Locate the cell with the specified text and output its (x, y) center coordinate. 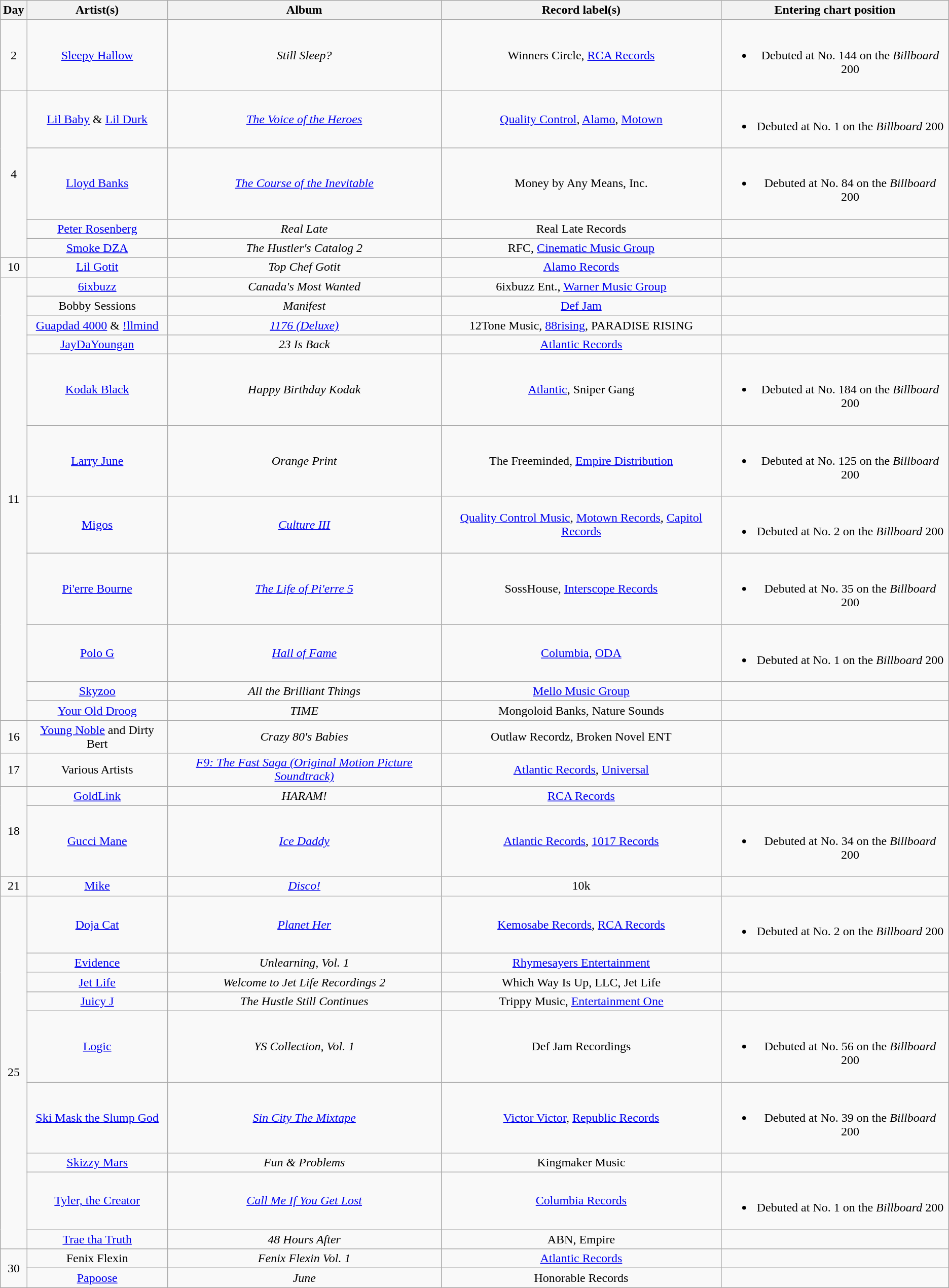
4 (14, 174)
10 (14, 267)
Atlantic Records, Universal (581, 769)
Doja Cat (97, 925)
Quality Control Music, Motown Records, Capitol Records (581, 525)
Mike (97, 886)
Outlaw Recordz, Broken Novel ENT (581, 737)
HARAM! (304, 796)
Sleepy Hallow (97, 55)
Day (14, 10)
Still Sleep? (304, 55)
Pi'erre Bourne (97, 589)
RCA Records (581, 796)
YS Collection, Vol. 1 (304, 1046)
Fenix Flexin Vol. 1 (304, 1259)
The Life of Pi'erre 5 (304, 589)
TIME (304, 711)
10k (581, 886)
Which Way Is Up, LLC, Jet Life (581, 982)
Various Artists (97, 769)
Call Me If You Get Lost (304, 1201)
Debuted at No. 35 on the Billboard 200 (835, 589)
Manifest (304, 306)
Evidence (97, 963)
Fun & Problems (304, 1163)
16 (14, 737)
The Hustle Still Continues (304, 1001)
12Tone Music, 88rising, PARADISE RISING (581, 325)
Quality Control, Alamo, Motown (581, 120)
Lil Baby & Lil Durk (97, 120)
Record label(s) (581, 10)
Trae tha Truth (97, 1239)
Disco! (304, 886)
Migos (97, 525)
Debuted at No. 34 on the Billboard 200 (835, 841)
Debuted at No. 84 on the Billboard 200 (835, 183)
Kodak Black (97, 389)
1176 (Deluxe) (304, 325)
Columbia Records (581, 1201)
Skizzy Mars (97, 1163)
Debuted at No. 184 on the Billboard 200 (835, 389)
RFC, Cinematic Music Group (581, 248)
Hall of Fame (304, 653)
6ixbuzz Ent., Warner Music Group (581, 286)
GoldLink (97, 796)
Trippy Music, Entertainment One (581, 1001)
Larry June (97, 460)
Alamo Records (581, 267)
Real Late Records (581, 229)
Lloyd Banks (97, 183)
21 (14, 886)
11 (14, 499)
30 (14, 1268)
Lil Gotit (97, 267)
Gucci Mane (97, 841)
25 (14, 1073)
Columbia, ODA (581, 653)
ABN, Empire (581, 1239)
Skyzoo (97, 691)
The Course of the Inevitable (304, 183)
Polo G (97, 653)
Debuted at No. 125 on the Billboard 200 (835, 460)
Top Chef Gotit (304, 267)
Tyler, the Creator (97, 1201)
Album (304, 10)
Ski Mask the Slump God (97, 1117)
Papoose (97, 1278)
Orange Print (304, 460)
Happy Birthday Kodak (304, 389)
23 Is Back (304, 344)
Atlantic, Sniper Gang (581, 389)
SossHouse, Interscope Records (581, 589)
Def Jam Recordings (581, 1046)
Unlearning, Vol. 1 (304, 963)
Rhymesayers Entertainment (581, 963)
Artist(s) (97, 10)
JayDaYoungan (97, 344)
Crazy 80's Babies (304, 737)
Young Noble and Dirty Bert (97, 737)
June (304, 1278)
Winners Circle, RCA Records (581, 55)
18 (14, 831)
48 Hours After (304, 1239)
Bobby Sessions (97, 306)
Mongoloid Banks, Nature Sounds (581, 711)
Kingmaker Music (581, 1163)
The Freeminded, Empire Distribution (581, 460)
Real Late (304, 229)
Smoke DZA (97, 248)
Canada's Most Wanted (304, 286)
The Hustler's Catalog 2 (304, 248)
Atlantic Records, 1017 Records (581, 841)
Debuted at No. 56 on the Billboard 200 (835, 1046)
Jet Life (97, 982)
Guapdad 4000 & !llmind (97, 325)
Victor Victor, Republic Records (581, 1117)
Honorable Records (581, 1278)
17 (14, 769)
Planet Her (304, 925)
Your Old Droog (97, 711)
Peter Rosenberg (97, 229)
All the Brilliant Things (304, 691)
6ixbuzz (97, 286)
Mello Music Group (581, 691)
Welcome to Jet Life Recordings 2 (304, 982)
2 (14, 55)
Logic (97, 1046)
Ice Daddy (304, 841)
Fenix Flexin (97, 1259)
Kemosabe Records, RCA Records (581, 925)
The Voice of the Heroes (304, 120)
Culture III (304, 525)
Debuted at No. 39 on the Billboard 200 (835, 1117)
F9: The Fast Saga (Original Motion Picture Soundtrack) (304, 769)
Juicy J (97, 1001)
Entering chart position (835, 10)
Sin City The Mixtape (304, 1117)
Money by Any Means, Inc. (581, 183)
Debuted at No. 144 on the Billboard 200 (835, 55)
Def Jam (581, 306)
